For the text-containing cell, return its midpoint in [X, Y] coordinate format. 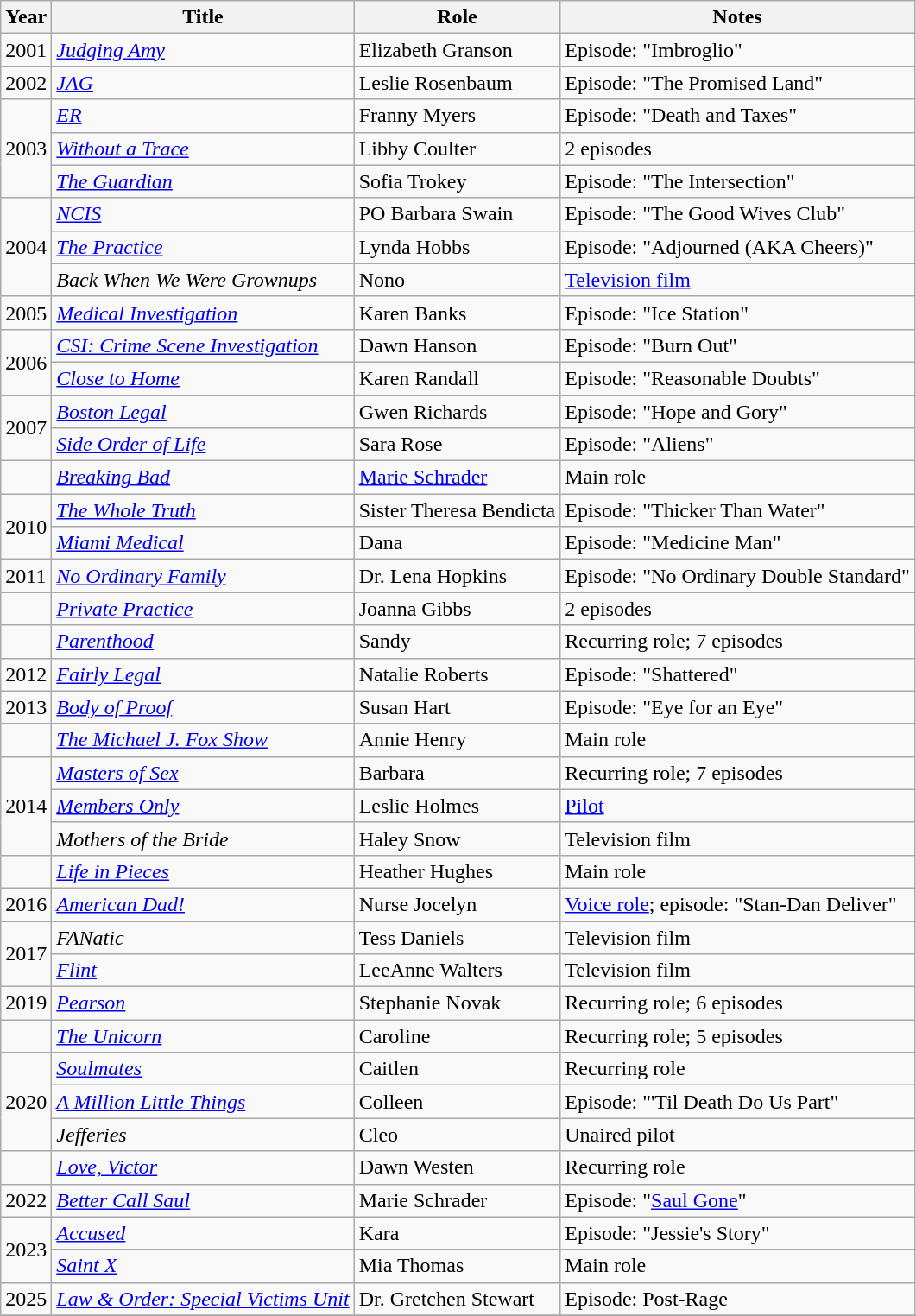
Dawn Hanson [458, 345]
Annie Henry [458, 740]
NCIS [203, 214]
Elizabeth Granson [458, 50]
Voice role; episode: "Stan-Dan Deliver" [737, 904]
Pilot [737, 806]
Episode: "Saul Gone" [737, 1200]
ER [203, 116]
2013 [26, 707]
Dana [458, 543]
Unaired pilot [737, 1135]
2017 [26, 953]
Pearson [203, 1003]
Episode: "The Intersection" [737, 181]
Episode: "Burn Out" [737, 345]
Heather Hughes [458, 871]
Episode: "'Til Death Do Us Part" [737, 1102]
Sandy [458, 642]
2006 [26, 362]
Recurring role; 5 episodes [737, 1036]
2020 [26, 1102]
Episode: "Ice Station" [737, 313]
Body of Proof [203, 707]
Side Order of Life [203, 445]
The Practice [203, 247]
Joanna Gibbs [458, 609]
Barbara [458, 773]
Nono [458, 280]
Episode: "Death and Taxes" [737, 116]
JAG [203, 83]
Mia Thomas [458, 1266]
Episode: "Thicker Than Water" [737, 510]
Boston Legal [203, 412]
2003 [26, 149]
A Million Little Things [203, 1102]
Nurse Jocelyn [458, 904]
Soulmates [203, 1069]
Dawn Westen [458, 1167]
Episode: Post-Rage [737, 1299]
Parenthood [203, 642]
CSI: Crime Scene Investigation [203, 345]
Episode: "Aliens" [737, 445]
Natalie Roberts [458, 674]
Fairly Legal [203, 674]
LeeAnne Walters [458, 971]
Episode: "The Promised Land" [737, 83]
Law & Order: Special Victims Unit [203, 1299]
Love, Victor [203, 1167]
2007 [26, 428]
Episode: "Reasonable Doubts" [737, 378]
Episode: "Imbroglio" [737, 50]
2010 [26, 527]
2014 [26, 806]
2019 [26, 1003]
Episode: "Eye for an Eye" [737, 707]
Caitlen [458, 1069]
Better Call Saul [203, 1200]
Leslie Rosenbaum [458, 83]
FANatic [203, 937]
Libby Coulter [458, 149]
Judging Amy [203, 50]
2012 [26, 674]
2022 [26, 1200]
The Guardian [203, 181]
Private Practice [203, 609]
Life in Pieces [203, 871]
Episode: "Hope and Gory" [737, 412]
The Whole Truth [203, 510]
2001 [26, 50]
Kara [458, 1233]
Role [458, 17]
2023 [26, 1250]
Miami Medical [203, 543]
Medical Investigation [203, 313]
Notes [737, 17]
Colleen [458, 1102]
Lynda Hobbs [458, 247]
Episode: "Shattered" [737, 674]
American Dad! [203, 904]
Year [26, 17]
Episode: "Medicine Man" [737, 543]
Jefferies [203, 1135]
Members Only [203, 806]
The Unicorn [203, 1036]
Back When We Were Grownups [203, 280]
2002 [26, 83]
Close to Home [203, 378]
Leslie Holmes [458, 806]
Mothers of the Bride [203, 838]
Sara Rose [458, 445]
Flint [203, 971]
The Michael J. Fox Show [203, 740]
2004 [26, 247]
Saint X [203, 1266]
Without a Trace [203, 149]
2011 [26, 576]
Recurring role; 6 episodes [737, 1003]
Episode: "No Ordinary Double Standard" [737, 576]
No Ordinary Family [203, 576]
Episode: "Adjourned (AKA Cheers)" [737, 247]
Dr. Gretchen Stewart [458, 1299]
Gwen Richards [458, 412]
Stephanie Novak [458, 1003]
Masters of Sex [203, 773]
Cleo [458, 1135]
Caroline [458, 1036]
2025 [26, 1299]
PO Barbara Swain [458, 214]
Dr. Lena Hopkins [458, 576]
Episode: "Jessie's Story" [737, 1233]
Breaking Bad [203, 478]
Sofia Trokey [458, 181]
Title [203, 17]
2005 [26, 313]
Episode: "The Good Wives Club" [737, 214]
Accused [203, 1233]
Tess Daniels [458, 937]
Franny Myers [458, 116]
Karen Banks [458, 313]
Haley Snow [458, 838]
2016 [26, 904]
Karen Randall [458, 378]
Susan Hart [458, 707]
Sister Theresa Bendicta [458, 510]
